Scan for the cell matching the given text and deliver its (x, y) coordinate at center. 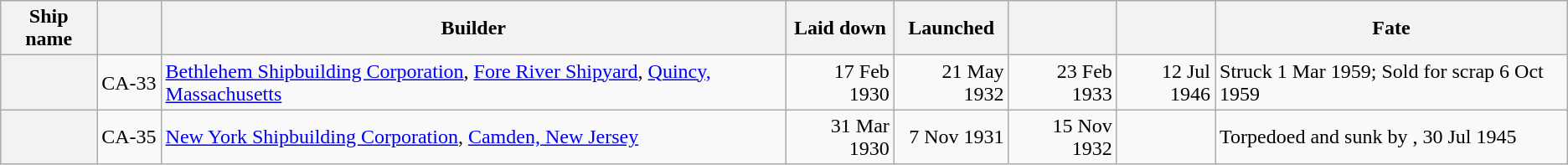
CA-33 (129, 82)
New York Shipbuilding Corporation, Camden, New Jersey (473, 137)
31 Mar 1930 (841, 137)
Ship name (49, 28)
Bethlehem Shipbuilding Corporation, Fore River Shipyard, Quincy, Massachusetts (473, 82)
Builder (473, 28)
Fate (1392, 28)
Launched (952, 28)
Struck 1 Mar 1959; Sold for scrap 6 Oct 1959 (1392, 82)
Torpedoed and sunk by , 30 Jul 1945 (1392, 137)
Laid down (841, 28)
23 Feb 1933 (1062, 82)
15 Nov 1932 (1062, 137)
12 Jul 1946 (1166, 82)
CA-35 (129, 137)
7 Nov 1931 (952, 137)
21 May 1932 (952, 82)
17 Feb 1930 (841, 82)
